From the cell containing the given text, extract its center point as (X, Y) coordinate. 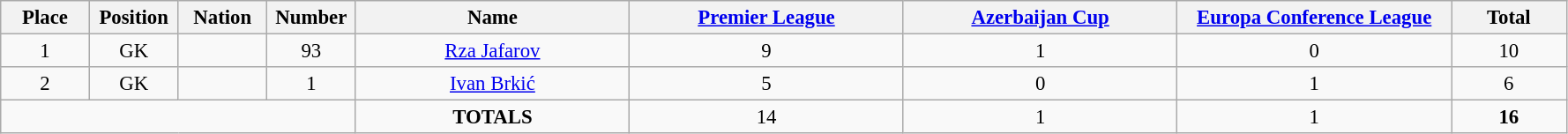
10 (1510, 51)
TOTALS (492, 117)
Azerbaijan Cup (1041, 18)
16 (1510, 117)
Rza Jafarov (492, 51)
Premier League (767, 18)
Europa Conference League (1314, 18)
9 (767, 51)
5 (767, 84)
93 (312, 51)
Ivan Brkić (492, 84)
2 (46, 84)
6 (1510, 84)
Nation (222, 18)
14 (767, 117)
Position (134, 18)
Number (312, 18)
Name (492, 18)
Total (1510, 18)
Place (46, 18)
